Find where the given text appears and provide that cell's center as [x, y] coordinate. 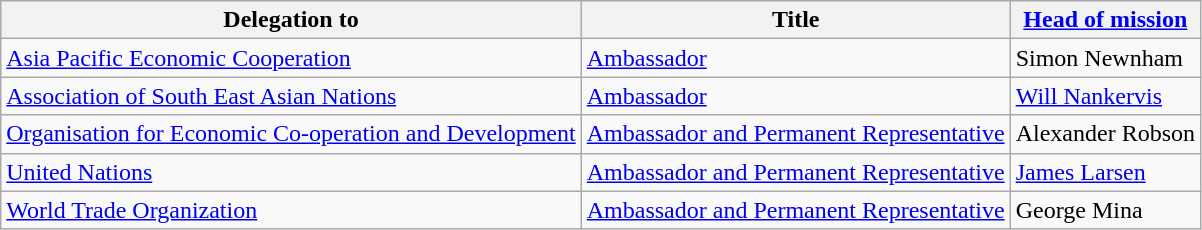
Alexander Robson [1105, 134]
Organisation for Economic Co-operation and Development [291, 134]
James Larsen [1105, 172]
Title [796, 20]
United Nations [291, 172]
Asia Pacific Economic Cooperation [291, 58]
Will Nankervis [1105, 96]
Head of mission [1105, 20]
Simon Newnham [1105, 58]
Delegation to [291, 20]
Association of South East Asian Nations [291, 96]
George Mina [1105, 210]
World Trade Organization [291, 210]
